Detect which cell encompasses the target text, then output its (x, y) center coordinate. 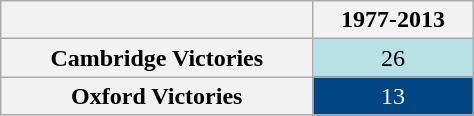
1977-2013 (393, 20)
Oxford Victories (157, 96)
Cambridge Victories (157, 58)
26 (393, 58)
13 (393, 96)
